Pinpoint the cell where the given text exists, returning its (x, y) midpoint coordinate. 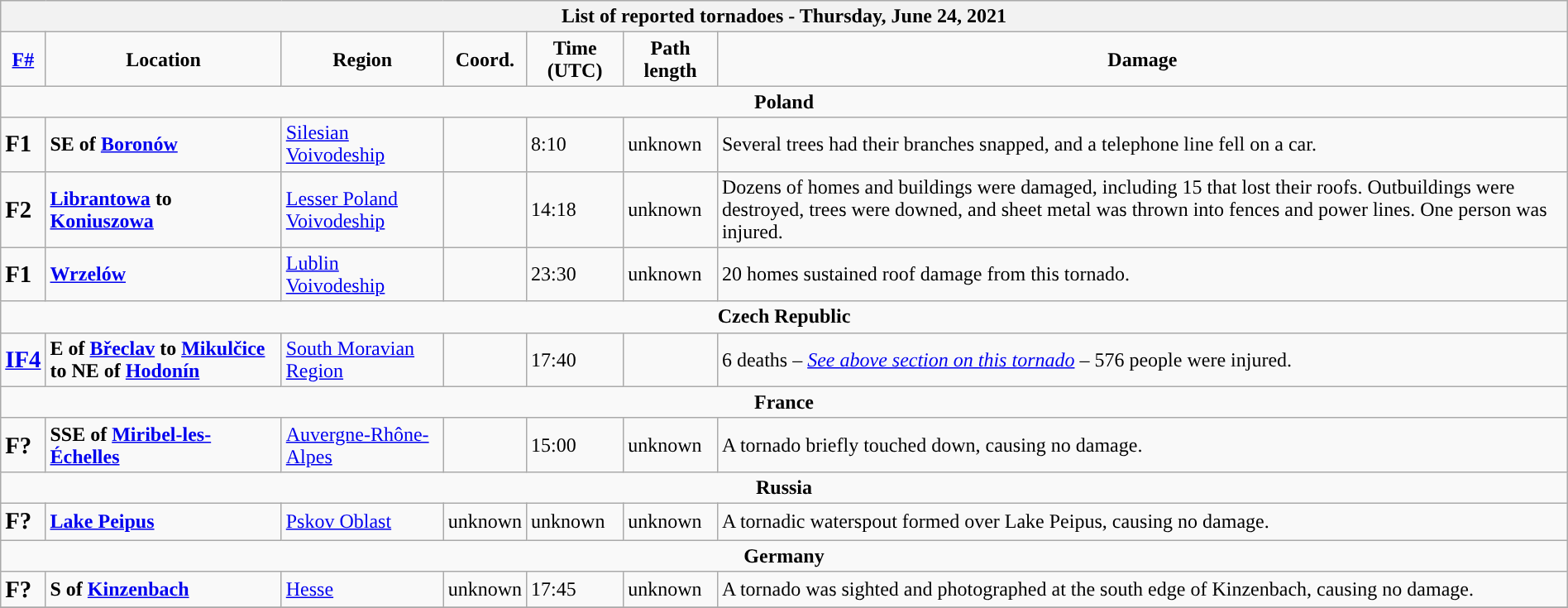
Librantowa to Koniuszowa (164, 209)
14:18 (576, 209)
A tornado was sighted and photographed at the south edge of Kinzenbach, causing no damage. (1142, 590)
A tornadic waterspout formed over Lake Peipus, causing no damage. (1142, 521)
6 deaths – See above section on this tornado – 576 people were injured. (1142, 359)
Path length (671, 60)
South Moravian Region (362, 359)
Russia (784, 487)
F# (23, 60)
23:30 (576, 275)
List of reported tornadoes - Thursday, June 24, 2021 (784, 17)
Lake Peipus (164, 521)
8:10 (576, 144)
IF4 (23, 359)
SSE of Miribel-les-Échelles (164, 445)
Auvergne-Rhône-Alpes (362, 445)
Several trees had their branches snapped, and a telephone line fell on a car. (1142, 144)
Coord. (485, 60)
A tornado briefly touched down, causing no damage. (1142, 445)
F2 (23, 209)
Wrzelów (164, 275)
Germany (784, 555)
Czech Republic (784, 317)
Hesse (362, 590)
Lesser Poland Voivodeship (362, 209)
S of Kinzenbach (164, 590)
SE of Boronów (164, 144)
Region (362, 60)
Time (UTC) (576, 60)
Damage (1142, 60)
Location (164, 60)
Silesian Voivodeship (362, 144)
Lublin Voivodeship (362, 275)
Poland (784, 102)
E of Břeclav to Mikulčice to NE of Hodonín (164, 359)
Pskov Oblast (362, 521)
17:45 (576, 590)
France (784, 402)
15:00 (576, 445)
20 homes sustained roof damage from this tornado. (1142, 275)
17:40 (576, 359)
